Return (X, Y) of the center of cell containing provided text 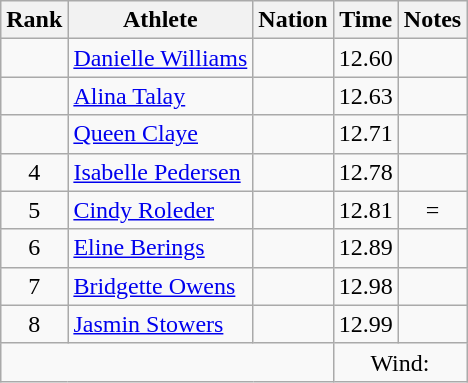
Cindy Roleder (160, 210)
12.78 (366, 172)
12.81 (366, 210)
Alina Talay (160, 96)
Queen Claye (160, 134)
12.60 (366, 58)
12.63 (366, 96)
5 (34, 210)
12.71 (366, 134)
Notes (432, 20)
7 (34, 286)
12.89 (366, 248)
12.99 (366, 324)
Eline Berings (160, 248)
Rank (34, 20)
8 (34, 324)
Danielle Williams (160, 58)
Bridgette Owens (160, 286)
6 (34, 248)
Time (366, 20)
4 (34, 172)
= (432, 210)
12.98 (366, 286)
Athlete (160, 20)
Jasmin Stowers (160, 324)
Isabelle Pedersen (160, 172)
Wind: (400, 362)
Nation (293, 20)
